Return the [X, Y] coordinate for the center point of the cell that contains the specified text.  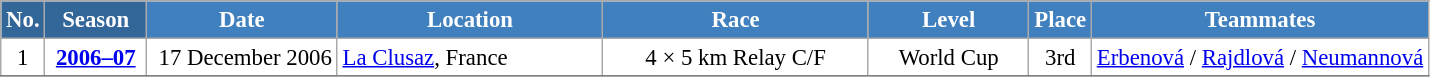
Erbenová / Rajdlová / Neumannová [1260, 58]
La Clusaz, France [470, 58]
Date [242, 20]
No. [23, 20]
Teammates [1260, 20]
Season [96, 20]
Level [948, 20]
3rd [1060, 58]
World Cup [948, 58]
2006–07 [96, 58]
4 × 5 km Relay C/F [736, 58]
Race [736, 20]
17 December 2006 [242, 58]
Location [470, 20]
1 [23, 58]
Place [1060, 20]
